Find where the given text appears and provide that cell's center as (x, y) coordinate. 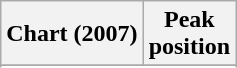
Peakposition (189, 34)
Chart (2007) (72, 34)
